Identify which cell holds the provided text, then report its (x, y) central coordinate. 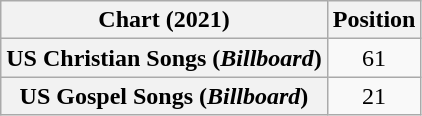
Chart (2021) (164, 20)
Position (374, 20)
61 (374, 58)
US Christian Songs (Billboard) (164, 58)
US Gospel Songs (Billboard) (164, 96)
21 (374, 96)
